Scan for the cell matching the given text and deliver its (X, Y) coordinate at center. 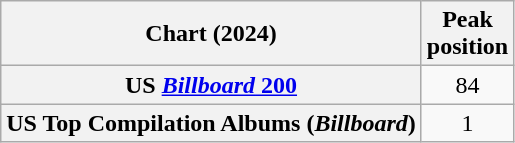
US Billboard 200 (212, 85)
1 (467, 123)
Peakposition (467, 34)
84 (467, 85)
US Top Compilation Albums (Billboard) (212, 123)
Chart (2024) (212, 34)
